For the text-containing cell, return its midpoint in (X, Y) coordinate format. 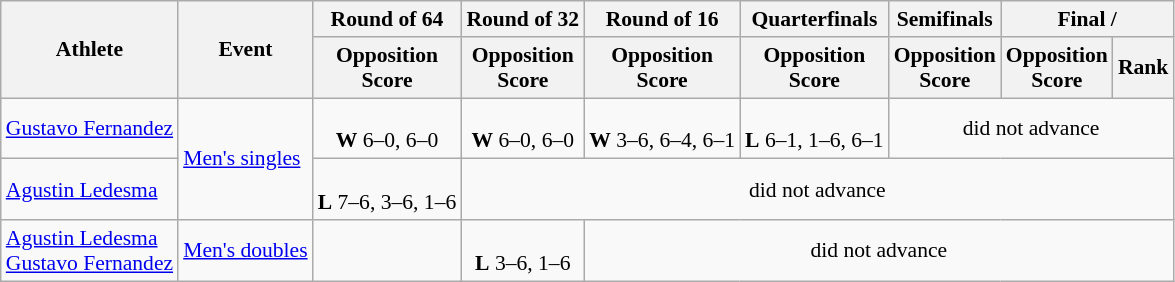
Round of 32 (522, 19)
Round of 64 (388, 19)
Round of 16 (662, 19)
Rank (1144, 68)
L 3–6, 1–6 (522, 250)
Quarterfinals (814, 19)
Agustin LedesmaGustavo Fernandez (90, 250)
L 7–6, 3–6, 1–6 (388, 190)
L 6–1, 1–6, 6–1 (814, 128)
W 3–6, 6–4, 6–1 (662, 128)
Men's doubles (246, 250)
Semifinals (945, 19)
Agustin Ledesma (90, 190)
Athlete (90, 50)
Men's singles (246, 159)
Final / (1088, 19)
Event (246, 50)
Gustavo Fernandez (90, 128)
